From the cell containing the given text, extract its center point as (x, y) coordinate. 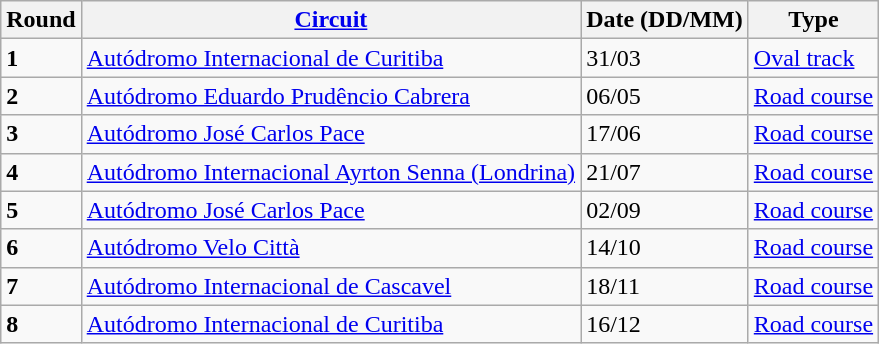
16/12 (665, 324)
17/06 (665, 134)
Autódromo Eduardo Prudêncio Cabrera (330, 96)
14/10 (665, 248)
Autódromo Internacional de Cascavel (330, 286)
Autódromo Velo Città (330, 248)
7 (41, 286)
1 (41, 58)
21/07 (665, 172)
18/11 (665, 286)
6 (41, 248)
4 (41, 172)
5 (41, 210)
Circuit (330, 20)
3 (41, 134)
Autódromo Internacional Ayrton Senna (Londrina) (330, 172)
06/05 (665, 96)
Round (41, 20)
02/09 (665, 210)
Oval track (813, 58)
31/03 (665, 58)
Type (813, 20)
Date (DD/MM) (665, 20)
2 (41, 96)
8 (41, 324)
